From the cell containing the given text, extract its center point as [X, Y] coordinate. 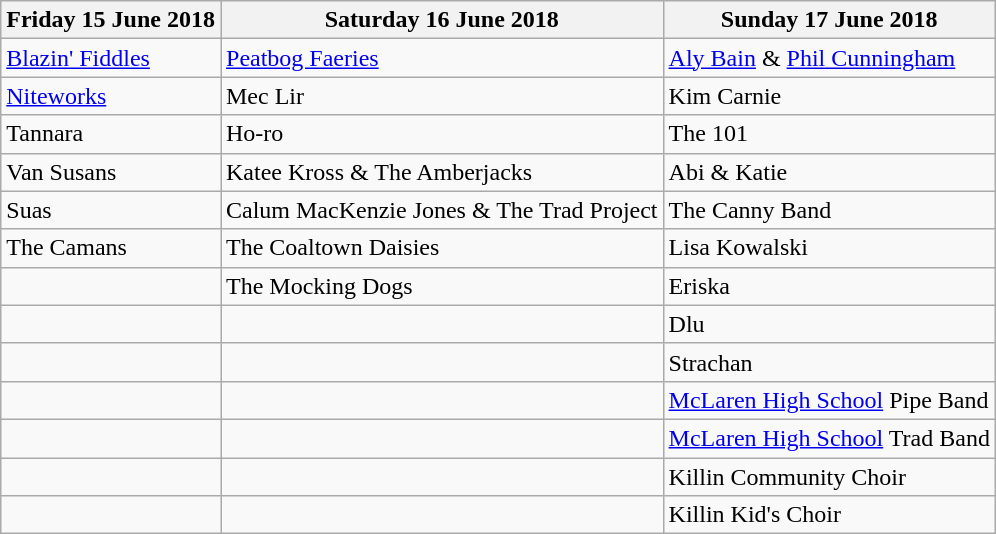
Strachan [829, 362]
The Canny Band [829, 210]
Dlu [829, 324]
The 101 [829, 134]
Kim Carnie [829, 96]
Killin Community Choir [829, 477]
Eriska [829, 286]
McLaren High School Pipe Band [829, 400]
Sunday 17 June 2018 [829, 20]
Saturday 16 June 2018 [442, 20]
Suas [111, 210]
The Mocking Dogs [442, 286]
Calum MacKenzie Jones & The Trad Project [442, 210]
Aly Bain & Phil Cunningham [829, 58]
Tannara [111, 134]
Peatbog Faeries [442, 58]
Blazin' Fiddles [111, 58]
Killin Kid's Choir [829, 515]
Van Susans [111, 172]
The Coaltown Daisies [442, 248]
The Camans [111, 248]
Ho-ro [442, 134]
Lisa Kowalski [829, 248]
Niteworks [111, 96]
McLaren High School Trad Band [829, 438]
Abi & Katie [829, 172]
Friday 15 June 2018 [111, 20]
Katee Kross & The Amberjacks [442, 172]
Mec Lir [442, 96]
